Identify which cell holds the provided text, then report its [X, Y] central coordinate. 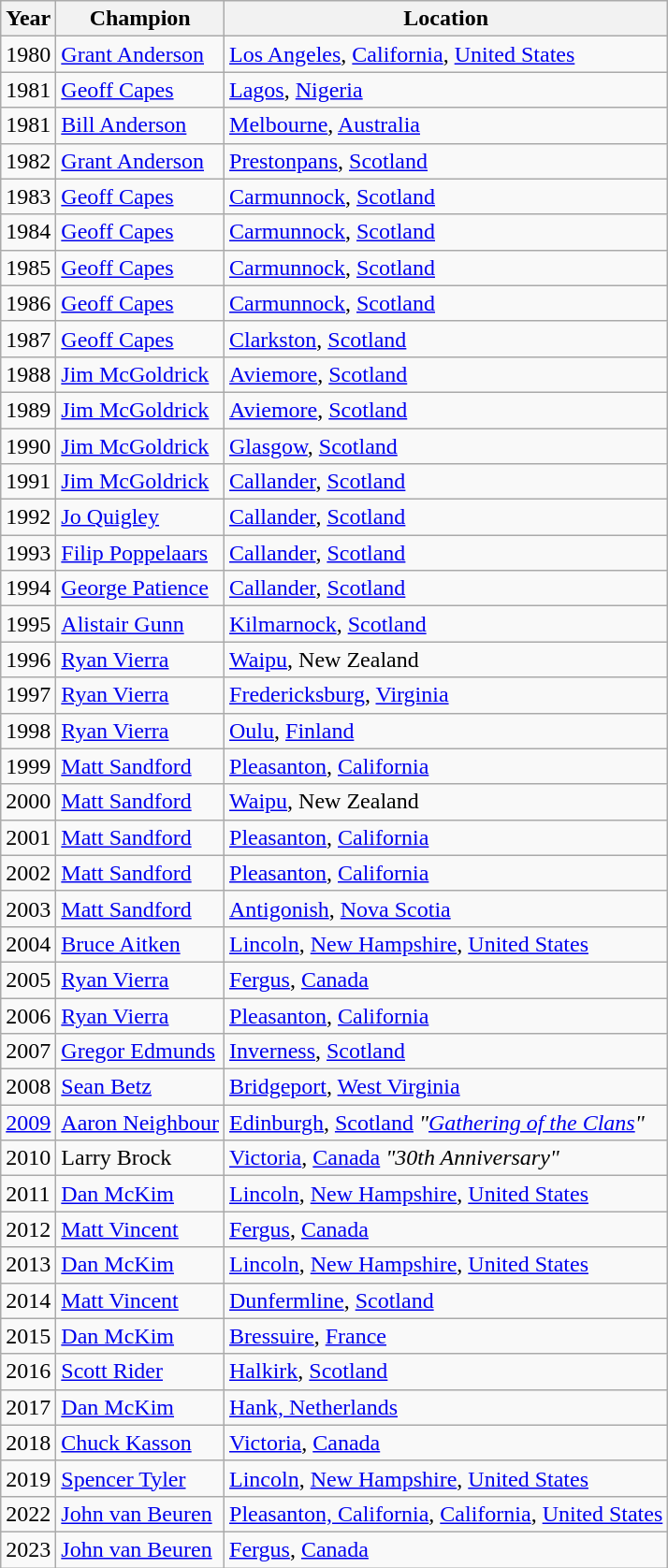
Glasgow, Scotland [446, 446]
2009 [28, 1123]
Victoria, Canada "30th Anniversary" [446, 1158]
2019 [28, 1478]
2005 [28, 980]
Victoria, Canada [446, 1443]
Larry Brock [140, 1158]
Year [28, 19]
1987 [28, 339]
2004 [28, 944]
2022 [28, 1514]
Chuck Kasson [140, 1443]
2003 [28, 908]
Scott Rider [140, 1372]
Bill Anderson [140, 125]
Gregor Edmunds [140, 1052]
1980 [28, 54]
1998 [28, 731]
2015 [28, 1336]
2011 [28, 1194]
Location [446, 19]
2014 [28, 1300]
1992 [28, 517]
Champion [140, 19]
1993 [28, 553]
Inverness, Scotland [446, 1052]
Hank, Netherlands [446, 1407]
2002 [28, 873]
Edinburgh, Scotland "Gathering of the Clans" [446, 1123]
Bridgeport, West Virginia [446, 1087]
2007 [28, 1052]
1996 [28, 660]
1984 [28, 232]
Fredericksburg, Virginia [446, 695]
2016 [28, 1372]
1983 [28, 196]
Lagos, Nigeria [446, 90]
Oulu, Finland [446, 731]
1991 [28, 482]
Pleasanton, California, California, United States [446, 1514]
Melbourne, Australia [446, 125]
2017 [28, 1407]
Kilmarnock, Scotland [446, 624]
1982 [28, 161]
Halkirk, Scotland [446, 1372]
1997 [28, 695]
Los Angeles, California, United States [446, 54]
Prestonpans, Scotland [446, 161]
1988 [28, 374]
2001 [28, 837]
Bressuire, France [446, 1336]
1990 [28, 446]
1985 [28, 268]
Clarkston, Scotland [446, 339]
2018 [28, 1443]
2010 [28, 1158]
2023 [28, 1549]
Spencer Tyler [140, 1478]
2013 [28, 1265]
2008 [28, 1087]
Alistair Gunn [140, 624]
2006 [28, 1015]
Sean Betz [140, 1087]
2012 [28, 1229]
Dunfermline, Scotland [446, 1300]
George Patience [140, 588]
1995 [28, 624]
Antigonish, Nova Scotia [446, 908]
Bruce Aitken [140, 944]
Aaron Neighbour [140, 1123]
Filip Poppelaars [140, 553]
2000 [28, 802]
1989 [28, 410]
1986 [28, 303]
1999 [28, 766]
1994 [28, 588]
Jo Quigley [140, 517]
